Search for the cell housing the specified text and yield its (x, y) center coordinate. 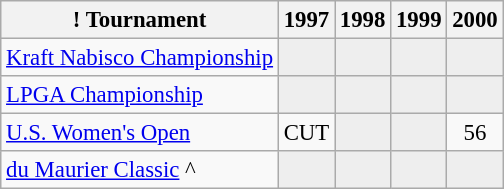
2000 (475, 20)
LPGA Championship (140, 95)
1997 (306, 20)
du Maurier Classic ^ (140, 170)
1998 (363, 20)
Kraft Nabisco Championship (140, 58)
CUT (306, 133)
U.S. Women's Open (140, 133)
56 (475, 133)
! Tournament (140, 20)
1999 (419, 20)
